Detect which cell encompasses the target text, then output its (X, Y) center coordinate. 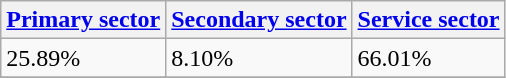
Secondary sector (259, 20)
25.89% (84, 58)
Service sector (428, 20)
Primary sector (84, 20)
66.01% (428, 58)
8.10% (259, 58)
